Return (X, Y) of the center of cell containing provided text 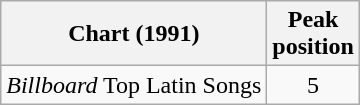
Chart (1991) (134, 34)
Billboard Top Latin Songs (134, 85)
5 (313, 85)
Peakposition (313, 34)
